Capture the cell that displays the provided text and extract its (X, Y) central coordinate. 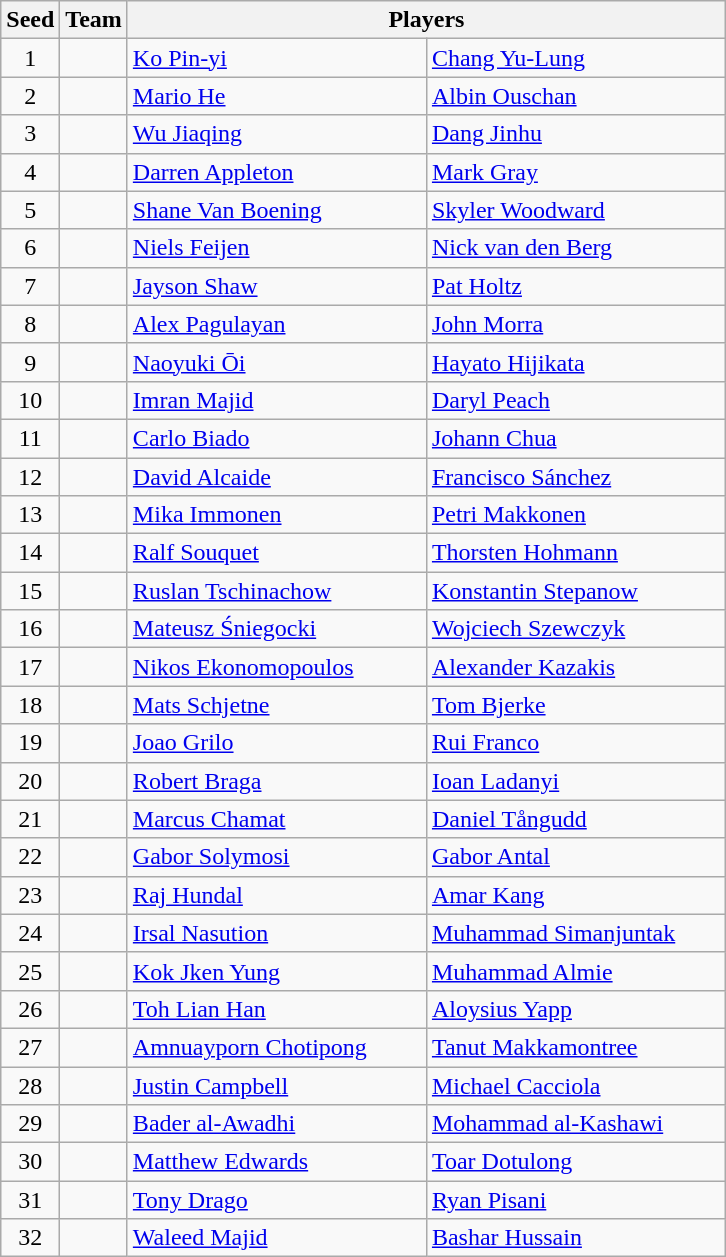
3 (30, 134)
Petri Makkonen (576, 515)
Alex Pagulayan (276, 324)
Daniel Tångudd (576, 819)
Mika Immonen (276, 515)
Muhammad Simanjuntak (576, 933)
29 (30, 1124)
Francisco Sánchez (576, 477)
Michael Cacciola (576, 1085)
Niels Feijen (276, 248)
30 (30, 1162)
Johann Chua (576, 438)
Wu Jiaqing (276, 134)
Hayato Hijikata (576, 362)
Raj Hundal (276, 895)
Alexander Kazakis (576, 667)
Thorsten Hohmann (576, 553)
Ioan Ladanyi (576, 781)
Daryl Peach (576, 400)
Carlo Biado (276, 438)
Nikos Ekonomopoulos (276, 667)
Mats Schjetne (276, 705)
24 (30, 933)
Ryan Pisani (576, 1200)
10 (30, 400)
23 (30, 895)
13 (30, 515)
Shane Van Boening (276, 210)
Bader al-Awadhi (276, 1124)
Irsal Nasution (276, 933)
6 (30, 248)
7 (30, 286)
Mario He (276, 96)
Nick van den Berg (576, 248)
14 (30, 553)
1 (30, 58)
Amnuayporn Chotipong (276, 1047)
Robert Braga (276, 781)
Skyler Woodward (576, 210)
26 (30, 1009)
Gabor Solymosi (276, 857)
8 (30, 324)
Tony Drago (276, 1200)
19 (30, 743)
31 (30, 1200)
Darren Appleton (276, 172)
Naoyuki Ōi (276, 362)
16 (30, 629)
2 (30, 96)
Toar Dotulong (576, 1162)
15 (30, 591)
Ralf Souquet (276, 553)
Justin Campbell (276, 1085)
21 (30, 819)
Toh Lian Han (276, 1009)
Mohammad al-Kashawi (576, 1124)
Seed (30, 20)
Albin Ouschan (576, 96)
Waleed Majid (276, 1238)
Tom Bjerke (576, 705)
5 (30, 210)
Kok Jken Yung (276, 971)
11 (30, 438)
Konstantin Stepanow (576, 591)
David Alcaide (276, 477)
28 (30, 1085)
Tanut Makkamontree (576, 1047)
Dang Jinhu (576, 134)
4 (30, 172)
Bashar Hussain (576, 1238)
Aloysius Yapp (576, 1009)
Jayson Shaw (276, 286)
Matthew Edwards (276, 1162)
Ruslan Tschinachow (276, 591)
Ko Pin-yi (276, 58)
Gabor Antal (576, 857)
Pat Holtz (576, 286)
Rui Franco (576, 743)
Team (94, 20)
22 (30, 857)
32 (30, 1238)
9 (30, 362)
Amar Kang (576, 895)
20 (30, 781)
18 (30, 705)
Chang Yu-Lung (576, 58)
John Morra (576, 324)
17 (30, 667)
Mateusz Śniegocki (276, 629)
27 (30, 1047)
Mark Gray (576, 172)
Joao Grilo (276, 743)
Muhammad Almie (576, 971)
Players (426, 20)
25 (30, 971)
Wojciech Szewczyk (576, 629)
Marcus Chamat (276, 819)
Imran Majid (276, 400)
12 (30, 477)
